Find where the given text appears and provide that cell's center as (X, Y) coordinate. 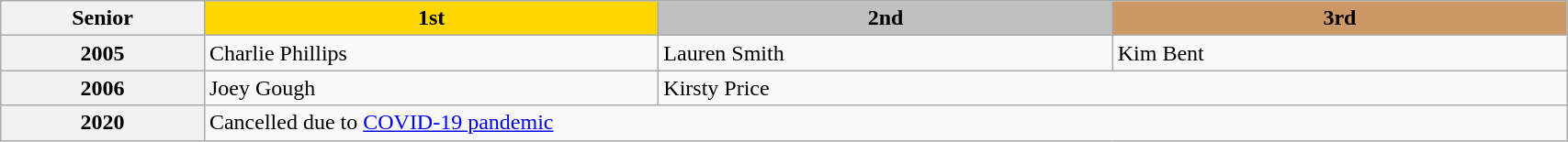
2nd (886, 18)
Senior (103, 18)
1st (431, 18)
3rd (1339, 18)
Charlie Phillips (431, 53)
Kirsty Price (1113, 88)
2006 (103, 88)
2005 (103, 53)
Kim Bent (1339, 53)
Lauren Smith (886, 53)
Joey Gough (431, 88)
Cancelled due to COVID-19 pandemic (886, 123)
2020 (103, 123)
